Determine the (X, Y) coordinate at the center of the cell enclosing the given text.  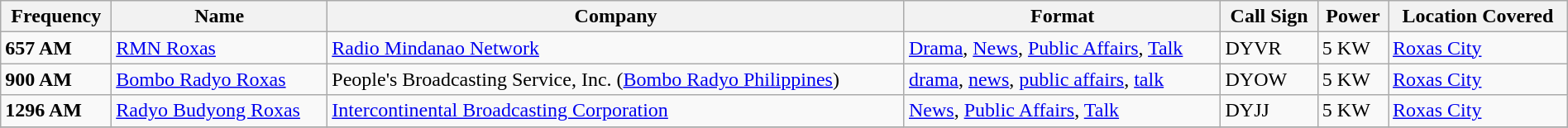
DYJJ (1269, 111)
900 AM (56, 79)
Location Covered (1479, 17)
Frequency (56, 17)
Radio Mindanao Network (616, 48)
657 AM (56, 48)
Power (1353, 17)
People's Broadcasting Service, Inc. (Bombo Radyo Philippines) (616, 79)
DYVR (1269, 48)
Company (616, 17)
Drama, News, Public Affairs, Talk (1062, 48)
Name (220, 17)
Bombo Radyo Roxas (220, 79)
Radyo Budyong Roxas (220, 111)
drama, news, public affairs, talk (1062, 79)
1296 AM (56, 111)
DYOW (1269, 79)
News, Public Affairs, Talk (1062, 111)
Format (1062, 17)
Call Sign (1269, 17)
RMN Roxas (220, 48)
Intercontinental Broadcasting Corporation (616, 111)
